Search for the cell housing the specified text and yield its (x, y) center coordinate. 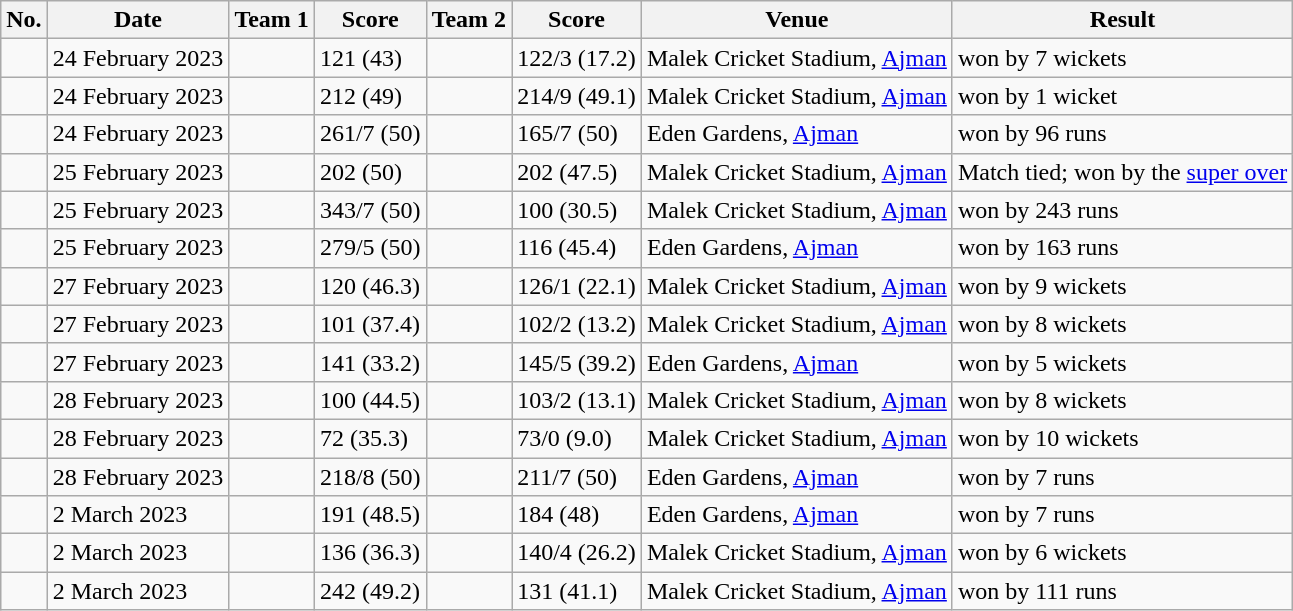
136 (36.3) (370, 553)
72 (35.3) (370, 438)
Team 2 (469, 20)
141 (33.2) (370, 362)
120 (46.3) (370, 286)
73/0 (9.0) (577, 438)
131 (41.1) (577, 591)
212 (49) (370, 96)
100 (30.5) (577, 210)
211/7 (50) (577, 477)
122/3 (17.2) (577, 58)
214/9 (49.1) (577, 96)
202 (50) (370, 172)
218/8 (50) (370, 477)
won by 10 wickets (1122, 438)
won by 6 wickets (1122, 553)
101 (37.4) (370, 324)
Team 1 (272, 20)
202 (47.5) (577, 172)
Date (138, 20)
won by 96 runs (1122, 134)
won by 7 wickets (1122, 58)
184 (48) (577, 515)
100 (44.5) (370, 400)
103/2 (13.1) (577, 400)
won by 163 runs (1122, 248)
279/5 (50) (370, 248)
102/2 (13.2) (577, 324)
No. (24, 20)
won by 1 wicket (1122, 96)
191 (48.5) (370, 515)
116 (45.4) (577, 248)
261/7 (50) (370, 134)
won by 111 runs (1122, 591)
242 (49.2) (370, 591)
won by 5 wickets (1122, 362)
165/7 (50) (577, 134)
Venue (796, 20)
343/7 (50) (370, 210)
121 (43) (370, 58)
126/1 (22.1) (577, 286)
Match tied; won by the super over (1122, 172)
Result (1122, 20)
won by 243 runs (1122, 210)
145/5 (39.2) (577, 362)
140/4 (26.2) (577, 553)
won by 9 wickets (1122, 286)
